Extract the [X, Y] coordinate from the center of the cell holding the provided text.  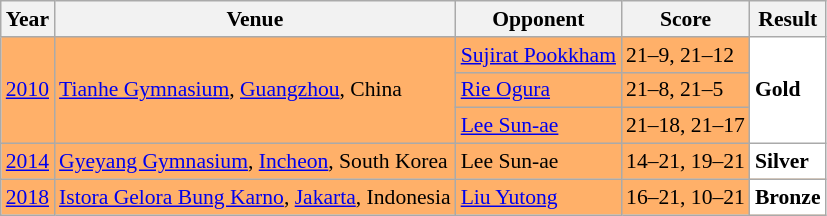
Gyeyang Gymnasium, Incheon, South Korea [255, 162]
Score [686, 19]
Year [28, 19]
Result [788, 19]
Istora Gelora Bung Karno, Jakarta, Indonesia [255, 197]
21–9, 21–12 [686, 55]
2010 [28, 90]
2018 [28, 197]
21–18, 21–17 [686, 126]
16–21, 10–21 [686, 197]
Opponent [538, 19]
Gold [788, 90]
21–8, 21–5 [686, 90]
Silver [788, 162]
Venue [255, 19]
Sujirat Pookkham [538, 55]
Rie Ogura [538, 90]
Tianhe Gymnasium, Guangzhou, China [255, 90]
Bronze [788, 197]
14–21, 19–21 [686, 162]
2014 [28, 162]
Liu Yutong [538, 197]
